Locate the cell with the specified text and output its (x, y) center coordinate. 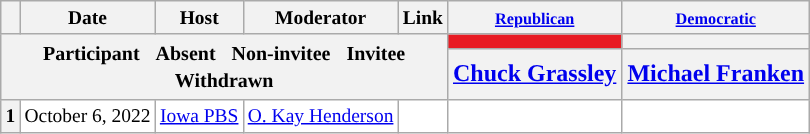
1 (10, 116)
O. Kay Henderson (320, 116)
Participant Absent Non-invitee Invitee Withdrawn (224, 66)
October 6, 2022 (88, 116)
Michael Franken (716, 74)
Link (422, 18)
Host (199, 18)
Democratic (716, 18)
Date (88, 18)
Moderator (320, 18)
Republican (534, 18)
Chuck Grassley (534, 74)
Iowa PBS (199, 116)
